Return the (X, Y) coordinate for the center point of the cell that contains the specified text.  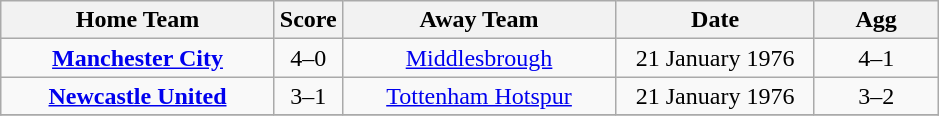
Manchester City (138, 58)
Agg (876, 20)
3–1 (308, 96)
Date (716, 20)
Away Team (479, 20)
3–2 (876, 96)
Newcastle United (138, 96)
4–0 (308, 58)
Middlesbrough (479, 58)
Tottenham Hotspur (479, 96)
Home Team (138, 20)
4–1 (876, 58)
Score (308, 20)
